Capture the cell that displays the provided text and extract its (X, Y) central coordinate. 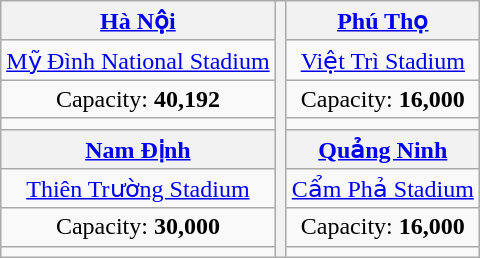
Phú Thọ (382, 21)
Nam Định (138, 149)
Việt Trì Stadium (382, 60)
Capacity: 40,192 (138, 99)
Mỹ Đình National Stadium (138, 60)
Hà Nội (138, 21)
Capacity: 30,000 (138, 227)
Quảng Ninh (382, 149)
Thiên Trường Stadium (138, 189)
Cẩm Phả Stadium (382, 189)
